Capture the cell that displays the provided text and extract its [x, y] central coordinate. 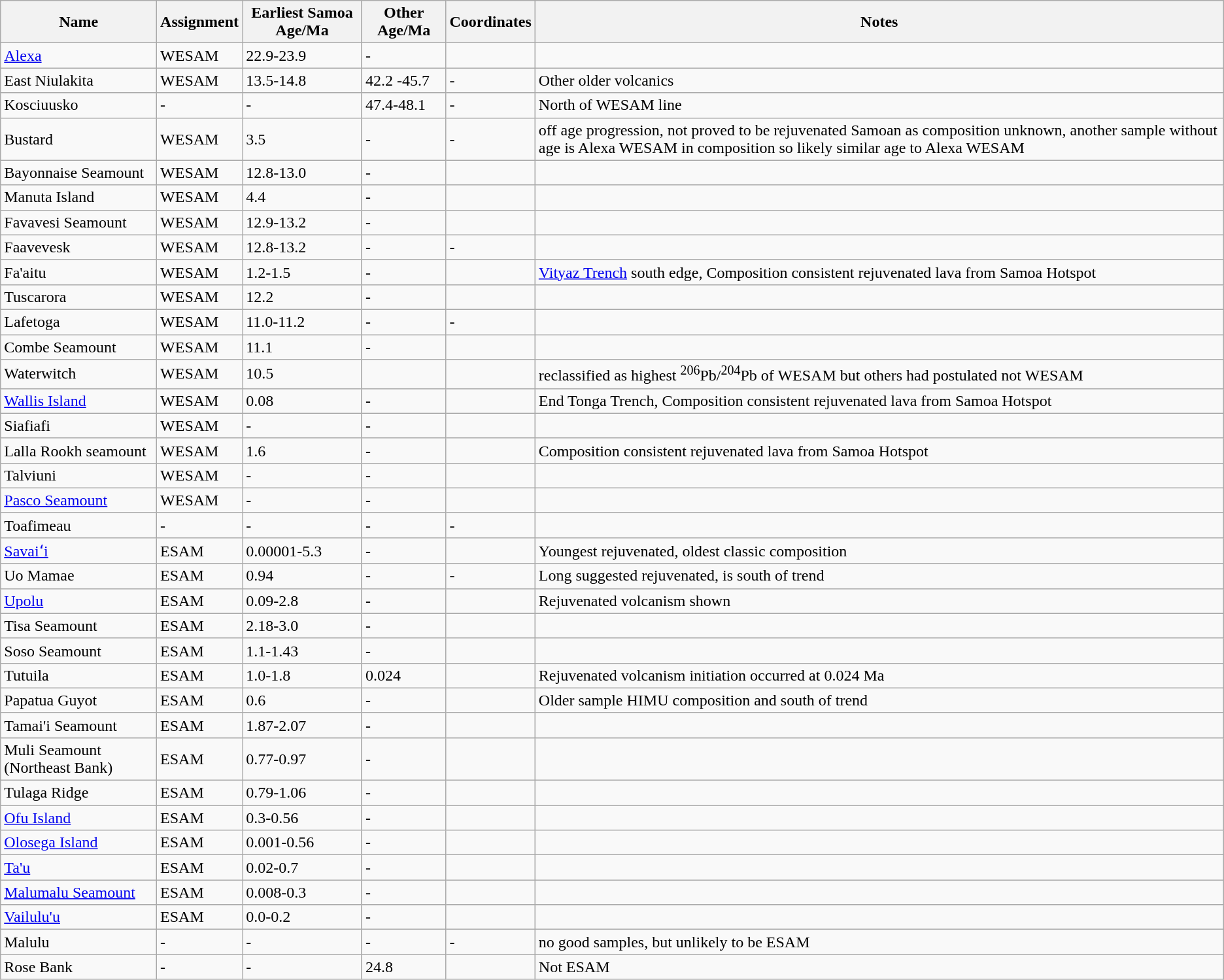
Faavevesk [78, 247]
Lalla Rookh seamount [78, 450]
12.8-13.2 [302, 247]
Malumalu Seamount [78, 892]
Vityaz Trench south edge, Composition consistent rejuvenated lava from Samoa Hotspot [879, 272]
Siafiafi [78, 426]
24.8 [404, 967]
4.4 [302, 197]
reclassified as highest 206Pb/204Pb of WESAM but others had postulated not WESAM [879, 374]
0.77-0.97 [302, 758]
Upolu [78, 601]
47.4-48.1 [404, 105]
Talviuni [78, 475]
Coordinates [490, 22]
42.2 -45.7 [404, 80]
Youngest rejuvenated, oldest classic composition [879, 550]
Vailulu'u [78, 917]
North of WESAM line [879, 105]
0.3-0.56 [302, 818]
0.02-0.7 [302, 868]
Alexa [78, 56]
Rejuvenated volcanism shown [879, 601]
0.008-0.3 [302, 892]
Tutuila [78, 675]
Waterwitch [78, 374]
Soso Seamount [78, 651]
Not ESAM [879, 967]
Muli Seamount (Northeast Bank) [78, 758]
Rejuvenated volcanism initiation occurred at 0.024 Ma [879, 675]
10.5 [302, 374]
Kosciuusko [78, 105]
Ofu Island [78, 818]
Manuta Island [78, 197]
Notes [879, 22]
0.79-1.06 [302, 793]
Olosega Island [78, 843]
Toafimeau [78, 525]
Tamai'i Seamount [78, 725]
1.2-1.5 [302, 272]
Older sample HIMU composition and south of trend [879, 700]
1.87-2.07 [302, 725]
Ta'u [78, 868]
11.0-11.2 [302, 322]
12.9-13.2 [302, 222]
0.00001-5.3 [302, 550]
Papatua Guyot [78, 700]
Tisa Seamount [78, 626]
no good samples, but unlikely to be ESAM [879, 942]
1.1-1.43 [302, 651]
East Niulakita [78, 80]
Malulu [78, 942]
Pasco Seamount [78, 500]
Composition consistent rejuvenated lava from Samoa Hotspot [879, 450]
1.6 [302, 450]
0.024 [404, 675]
0.94 [302, 576]
Name [78, 22]
0.08 [302, 401]
Earliest Samoa Age/Ma [302, 22]
Wallis Island [78, 401]
Tulaga Ridge [78, 793]
0.0-0.2 [302, 917]
3.5 [302, 139]
Tuscarora [78, 297]
Combe Seamount [78, 347]
Long suggested rejuvenated, is south of trend [879, 576]
12.2 [302, 297]
2.18-3.0 [302, 626]
Other Age/Ma [404, 22]
12.8-13.0 [302, 173]
0.09-2.8 [302, 601]
Uo Mamae [78, 576]
End Tonga Trench, Composition consistent rejuvenated lava from Samoa Hotspot [879, 401]
Other older volcanics [879, 80]
Fa'aitu [78, 272]
11.1 [302, 347]
13.5-14.8 [302, 80]
22.9-23.9 [302, 56]
0.001-0.56 [302, 843]
Rose Bank [78, 967]
Favavesi Seamount [78, 222]
Savaiʻi [78, 550]
Lafetoga [78, 322]
1.0-1.8 [302, 675]
0.6 [302, 700]
Bustard [78, 139]
Bayonnaise Seamount [78, 173]
Assignment [200, 22]
